Determine the [x, y] coordinate at the center of the cell enclosing the given text.  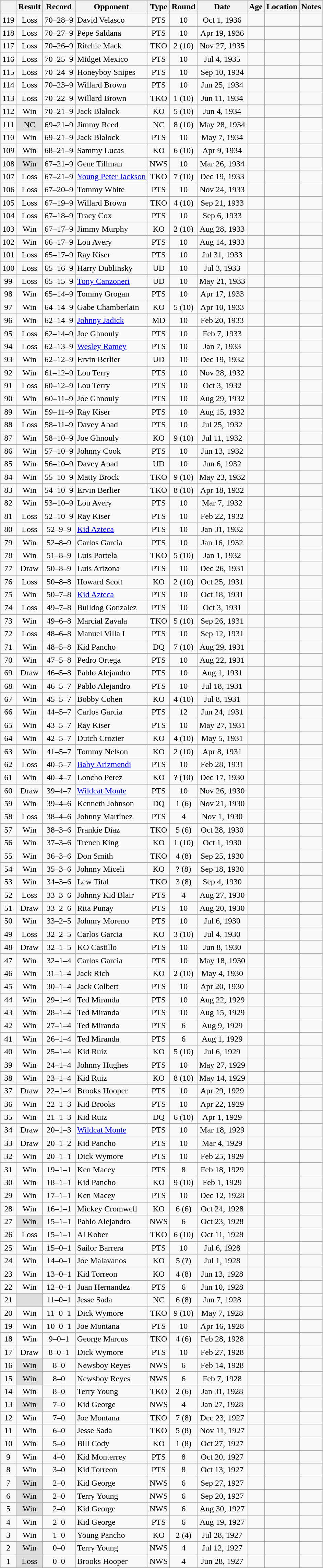
? (10) [183, 777]
13–0–1 [59, 1274]
Dutch Crozier [111, 738]
15–0–1 [59, 1248]
64–14–9 [59, 307]
72 [8, 634]
68–21–9 [59, 150]
62–12–9 [59, 359]
33–2–6 [59, 908]
Sep 25, 1930 [222, 856]
22–1–4 [59, 1091]
Apr 9, 1934 [222, 150]
10–0–1 [59, 1326]
92 [8, 372]
23 [8, 1274]
20–1–2 [59, 1143]
14 [8, 1391]
Jul 8, 1931 [222, 699]
Harry Dublinsky [111, 268]
70–25–9 [59, 59]
Johnny Hughes [111, 1065]
May 27, 1929 [222, 1065]
45 [8, 986]
Dec 12, 1928 [222, 1195]
3–0 [59, 1470]
1 (8) [183, 1444]
82 [8, 503]
Apr 17, 1933 [222, 294]
51 [8, 908]
Johnny Miceli [111, 869]
Aug 22, 1931 [222, 660]
6 (8) [183, 1300]
33–2–5 [59, 921]
70–22–9 [59, 98]
Mar 7, 1932 [222, 503]
90 [8, 399]
40–4–7 [59, 777]
Ritchie Mack [111, 46]
56–10–9 [59, 464]
Date [222, 7]
Mar 4, 1929 [222, 1143]
Feb 28, 1928 [222, 1339]
Kenneth Johnson [111, 804]
Baby Arizmendi [111, 764]
Aug 19, 1927 [222, 1522]
Type [159, 7]
18–1–1 [59, 1182]
Aug 15, 1932 [222, 412]
Aug 15, 1929 [222, 1013]
Jul 6, 1928 [222, 1248]
59–11–9 [59, 412]
27–1–4 [59, 1026]
17–1–1 [59, 1195]
8–0–1 [59, 1352]
106 [8, 190]
Feb 20, 1933 [222, 320]
116 [8, 59]
118 [8, 33]
4–0 [59, 1457]
55–10–9 [59, 477]
Feb 7, 1928 [222, 1378]
20 [8, 1313]
Record [59, 7]
Aug 27, 1930 [222, 895]
Jun 4, 1934 [222, 111]
Young Pancho [111, 1535]
9 [8, 1457]
Jul 18, 1931 [222, 686]
36–3–6 [59, 856]
Dec 19, 1933 [222, 177]
113 [8, 98]
May 21, 1933 [222, 281]
2 (4) [183, 1535]
Jan 27, 1928 [222, 1404]
Luis Arizona [111, 568]
34–3–6 [59, 882]
Sailor Barrera [111, 1248]
Wesley Ramey [111, 346]
MD [159, 320]
Apr 20, 1930 [222, 986]
Jun 24, 1931 [222, 712]
35–3–6 [59, 869]
44–5–7 [59, 712]
96 [8, 320]
Oct 25, 1931 [222, 582]
107 [8, 177]
57 [8, 830]
1 (6) [183, 804]
Aug 22, 1929 [222, 1000]
62–13–9 [59, 346]
Jul 12, 1927 [222, 1548]
102 [8, 242]
20–1–1 [59, 1156]
57–10–9 [59, 451]
32–1–4 [59, 960]
Oct 1, 1930 [222, 843]
19–1–1 [59, 1169]
100 [8, 268]
Oct 28, 1930 [222, 830]
29 [8, 1195]
38–4–6 [59, 817]
May 14, 1929 [222, 1078]
81 [8, 516]
48–5–8 [59, 647]
Jul 6, 1929 [222, 1052]
58–11–9 [59, 425]
Jack Colbert [111, 986]
Jul 28, 1927 [222, 1535]
David Velasco [111, 20]
28–1–4 [59, 1013]
Sep 26, 1931 [222, 621]
59 [8, 804]
84 [8, 477]
Kid Monterrey [111, 1457]
51–8–9 [59, 555]
111 [8, 124]
7 (8) [183, 1418]
Oct 11, 1928 [222, 1235]
George Marcus [111, 1339]
Honeyboy Snipes [111, 72]
1–0 [59, 1535]
Don Smith [111, 856]
Apr 1, 1929 [222, 1117]
Jun 7, 1928 [222, 1300]
Feb 22, 1932 [222, 516]
Jan 1, 1932 [222, 555]
Oct 18, 1931 [222, 595]
47–5–8 [59, 660]
Sammy Lucas [111, 150]
50–8–9 [59, 568]
5 (?) [183, 1261]
65–15–9 [59, 281]
97 [8, 307]
22–1–3 [59, 1104]
101 [8, 255]
28 [8, 1208]
Gene Tillman [111, 164]
Aug 1, 1929 [222, 1039]
Lew Tital [111, 882]
24–1–4 [59, 1065]
42 [8, 1026]
Jan 31, 1928 [222, 1391]
Apr 8, 1931 [222, 751]
Gabe Chamberlain [111, 307]
Age [256, 7]
Sep 12, 1931 [222, 634]
Tommy Nelson [111, 751]
29–1–4 [59, 1000]
Kid Brooks [111, 1104]
65–14–9 [59, 294]
5 (8) [183, 1431]
Jan 7, 1933 [222, 346]
37 [8, 1091]
Result [29, 7]
53 [8, 882]
Feb 27, 1928 [222, 1352]
Midget Mexico [111, 59]
? (8) [183, 869]
Apr 19, 1936 [222, 33]
43 [8, 1013]
Oct 3, 1931 [222, 608]
Tommy White [111, 190]
26 [8, 1235]
Aug 30, 1927 [222, 1509]
Sep 21, 1933 [222, 203]
30–1–4 [59, 986]
Feb 7, 1933 [222, 333]
75 [8, 595]
May 7, 1928 [222, 1313]
Jun 28, 1927 [222, 1561]
49 [8, 934]
109 [8, 150]
49–7–8 [59, 608]
5 (6) [183, 830]
13 [8, 1404]
Jul 6, 1930 [222, 921]
31 [8, 1169]
Aug 1, 1931 [222, 673]
4 (6) [183, 1339]
21 [8, 1300]
Young Peter Jackson [111, 177]
34 [8, 1130]
16 [8, 1365]
24 [8, 1261]
Nov 11, 1927 [222, 1431]
40 [8, 1052]
Aug 9, 1929 [222, 1026]
Apr 18, 1932 [222, 490]
89 [8, 412]
31–1–4 [59, 973]
93 [8, 359]
May 27, 1931 [222, 725]
Pepe Saldana [111, 33]
Matty Brock [111, 477]
61–12–9 [59, 372]
Nov 27, 1935 [222, 46]
Oct 3, 1932 [222, 386]
Aug 29, 1932 [222, 399]
78 [8, 555]
43–5–7 [59, 725]
Jul 4, 1930 [222, 934]
Jun 6, 1932 [222, 464]
Feb 14, 1928 [222, 1365]
77 [8, 568]
52–10–9 [59, 516]
6–0 [59, 1431]
66 [8, 712]
Jun 8, 1930 [222, 947]
Tommy Grogan [111, 294]
Jan 31, 1932 [222, 529]
Apr 29, 1929 [222, 1091]
Tony Canzoneri [111, 281]
86 [8, 451]
Dec 26, 1931 [222, 568]
Johnny Moreno [111, 921]
Sep 10, 1934 [222, 72]
Dec 17, 1930 [222, 777]
55 [8, 856]
76 [8, 582]
41–5–7 [59, 751]
Johnny Jadick [111, 320]
Location [282, 7]
15 [8, 1378]
Nov 28, 1932 [222, 372]
63 [8, 751]
61 [8, 777]
60–11–9 [59, 399]
Bobby Cohen [111, 699]
50–8–8 [59, 582]
14–0–1 [59, 1261]
98 [8, 294]
70–28–9 [59, 20]
85 [8, 464]
Nov 24, 1933 [222, 190]
2 [8, 1548]
39–4–7 [59, 790]
Bulldog Gonzalez [111, 608]
67 [8, 699]
67–18–9 [59, 216]
67–19–9 [59, 203]
49–6–8 [59, 621]
Aug 28, 1933 [222, 229]
65 [8, 725]
Jul 3, 1933 [222, 268]
Oct 1, 1936 [222, 20]
32 [8, 1156]
33–3–6 [59, 895]
103 [8, 229]
95 [8, 333]
3 (8) [183, 882]
67–17–9 [59, 229]
115 [8, 72]
Oct 23, 1928 [222, 1222]
Joe Malavanos [111, 1261]
Sep 4, 1930 [222, 882]
Jun 13, 1932 [222, 451]
Bill Cody [111, 1444]
23–1–4 [59, 1078]
Rita Punay [111, 908]
45–5–7 [59, 699]
25–1–4 [59, 1052]
Opponent [111, 7]
Jimmy Reed [111, 124]
Jul 1, 1928 [222, 1261]
54 [8, 869]
44 [8, 1000]
9–0–1 [59, 1339]
38 [8, 1078]
50–7–8 [59, 595]
Mar 18, 1929 [222, 1130]
70–24–9 [59, 72]
46–5–7 [59, 686]
54–10–9 [59, 490]
May 5, 1931 [222, 738]
May 7, 1934 [222, 137]
87 [8, 438]
32–2–5 [59, 934]
Jan 16, 1932 [222, 542]
Tracy Cox [111, 216]
Johnny Cook [111, 451]
52 [8, 895]
Jack Rich [111, 973]
11 [8, 1431]
Jun 11, 1934 [222, 98]
99 [8, 281]
Oct 27, 1927 [222, 1444]
Nov 21, 1930 [222, 804]
12–0–1 [59, 1287]
Jimmy Murphy [111, 229]
May 18, 1930 [222, 960]
88 [8, 425]
Marcial Zavala [111, 621]
Manuel Villa I [111, 634]
39 [8, 1065]
80 [8, 529]
60–12–9 [59, 386]
71 [8, 647]
73 [8, 621]
26–1–4 [59, 1039]
64 [8, 738]
Jul 25, 1932 [222, 425]
52–9–9 [59, 529]
58–10–9 [59, 438]
19 [8, 1326]
Oct 13, 1927 [222, 1470]
65–17–9 [59, 255]
69 [8, 673]
42–5–7 [59, 738]
Trench King [111, 843]
108 [8, 164]
60 [8, 790]
Notes [311, 7]
70–21–9 [59, 111]
Oct 24, 1928 [222, 1208]
20–1–3 [59, 1130]
Aug 29, 1931 [222, 647]
Round [183, 7]
May 28, 1934 [222, 124]
Frankie Diaz [111, 830]
18 [8, 1339]
104 [8, 216]
114 [8, 85]
68 [8, 686]
66–17–9 [59, 242]
79 [8, 542]
Oct 20, 1927 [222, 1457]
Juan Hernandez [111, 1287]
Jul 4, 1935 [222, 59]
33 [8, 1143]
17 [8, 1352]
65–16–9 [59, 268]
58 [8, 817]
Johnny Kid Blair [111, 895]
Al Kober [111, 1235]
6 (6) [183, 1208]
74 [8, 608]
Johnny Martinez [111, 817]
50 [8, 921]
25 [8, 1248]
62 [8, 764]
7 [8, 1483]
Nov 26, 1930 [222, 790]
3 [8, 1535]
Sep 6, 1933 [222, 216]
46 [8, 973]
Luis Portela [111, 555]
Apr 22, 1929 [222, 1104]
Sep 27, 1927 [222, 1483]
Feb 1, 1929 [222, 1182]
May 4, 1930 [222, 973]
Jul 31, 1933 [222, 255]
Jul 11, 1932 [222, 438]
5–0 [59, 1444]
Dec 19, 1932 [222, 359]
Nov 1, 1930 [222, 817]
112 [8, 111]
Mar 26, 1934 [222, 164]
Pedro Ortega [111, 660]
70–27–9 [59, 33]
37–3–6 [59, 843]
40–5–7 [59, 764]
48–6–8 [59, 634]
56 [8, 843]
3 (10) [183, 934]
Jun 25, 1934 [222, 85]
67–20–9 [59, 190]
5 [8, 1509]
Sep 18, 1930 [222, 869]
30 [8, 1182]
Aug 14, 1933 [222, 242]
48 [8, 947]
Aug 20, 1930 [222, 908]
70–23–9 [59, 85]
Sep 20, 1927 [222, 1496]
38–3–6 [59, 830]
Jun 13, 1928 [222, 1274]
47 [8, 960]
1 [8, 1561]
70–26–9 [59, 46]
83 [8, 490]
41 [8, 1039]
94 [8, 346]
35 [8, 1117]
119 [8, 20]
Apr 16, 1928 [222, 1326]
16–1–1 [59, 1208]
KO Castillo [111, 947]
Apr 10, 1933 [222, 307]
Dec 23, 1927 [222, 1418]
46–5–8 [59, 673]
21–1–3 [59, 1117]
70 [8, 660]
Howard Scott [111, 582]
Feb 18, 1929 [222, 1169]
52–8–9 [59, 542]
22 [8, 1287]
Jun 10, 1928 [222, 1287]
117 [8, 46]
2 (6) [183, 1391]
Loncho Perez [111, 777]
110 [8, 137]
36 [8, 1104]
Mickey Cromwell [111, 1208]
91 [8, 386]
Feb 28, 1931 [222, 764]
39–4–6 [59, 804]
May 23, 1932 [222, 477]
53–10–9 [59, 503]
105 [8, 203]
Feb 25, 1929 [222, 1156]
27 [8, 1222]
32–1–5 [59, 947]
